Extract the [x, y] coordinate from the center of the cell holding the provided text.  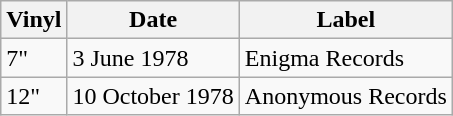
Enigma Records [346, 58]
Vinyl [34, 20]
3 June 1978 [153, 58]
12" [34, 96]
7" [34, 58]
Label [346, 20]
Anonymous Records [346, 96]
10 October 1978 [153, 96]
Date [153, 20]
